Detect which cell encompasses the target text, then output its (X, Y) center coordinate. 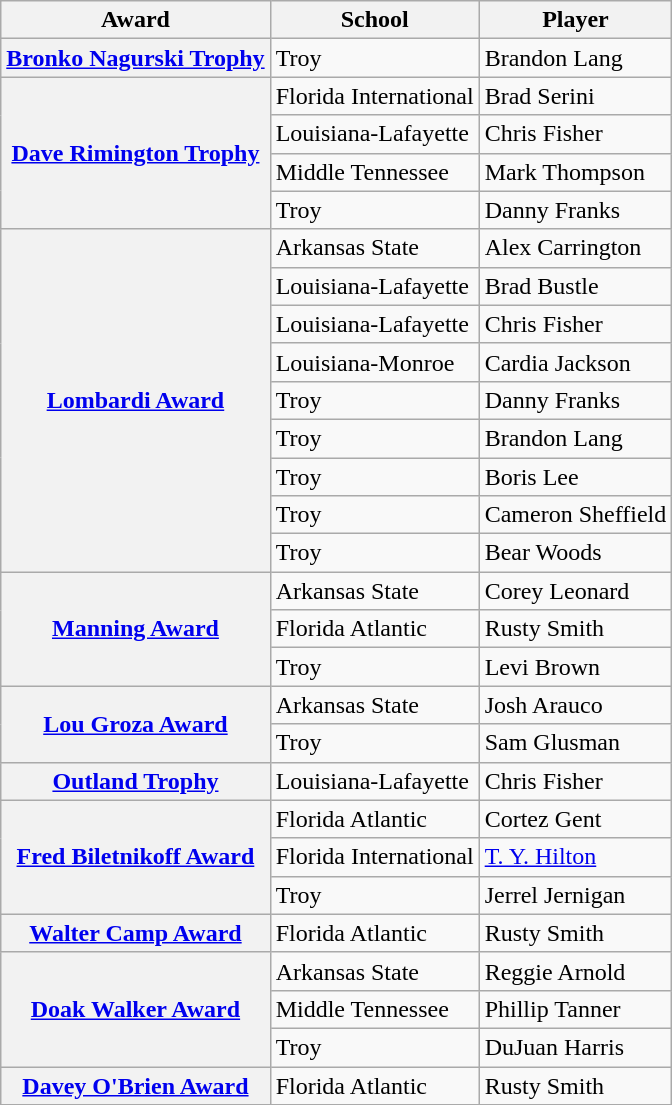
Player (576, 20)
Bronko Nagurski Trophy (136, 58)
Fred Biletnikoff Award (136, 857)
Mark Thompson (576, 172)
Phillip Tanner (576, 1009)
Bear Woods (576, 553)
Cameron Sheffield (576, 515)
DuJuan Harris (576, 1047)
Reggie Arnold (576, 971)
Corey Leonard (576, 591)
Cortez Gent (576, 819)
T. Y. Hilton (576, 857)
Doak Walker Award (136, 1009)
Josh Arauco (576, 705)
Lou Groza Award (136, 724)
Sam Glusman (576, 743)
Davey O'Brien Award (136, 1085)
Boris Lee (576, 477)
School (374, 20)
Brad Serini (576, 96)
Jerrel Jernigan (576, 895)
Cardia Jackson (576, 362)
Outland Trophy (136, 781)
Manning Award (136, 629)
Lombardi Award (136, 400)
Alex Carrington (576, 248)
Levi Brown (576, 667)
Brad Bustle (576, 286)
Dave Rimington Trophy (136, 153)
Louisiana-Monroe (374, 362)
Award (136, 20)
Walter Camp Award (136, 933)
